Pinpoint the cell where the given text exists, returning its (x, y) midpoint coordinate. 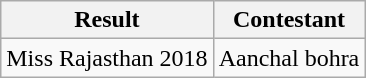
Miss Rajasthan 2018 (107, 58)
Aanchal bohra (289, 58)
Contestant (289, 20)
Result (107, 20)
